Capture the cell that displays the provided text and extract its [x, y] central coordinate. 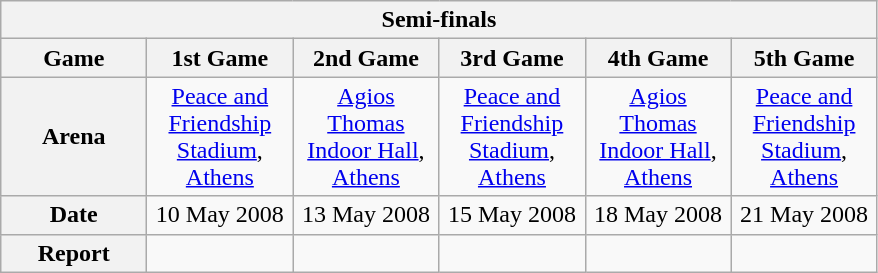
Report [74, 253]
13 May 2008 [366, 215]
18 May 2008 [658, 215]
4th Game [658, 58]
Game [74, 58]
10 May 2008 [220, 215]
Semi-finals [439, 20]
1st Game [220, 58]
21 May 2008 [804, 215]
Arena [74, 136]
Date [74, 215]
3rd Game [512, 58]
2nd Game [366, 58]
15 May 2008 [512, 215]
5th Game [804, 58]
